Detect which cell encompasses the target text, then output its (X, Y) center coordinate. 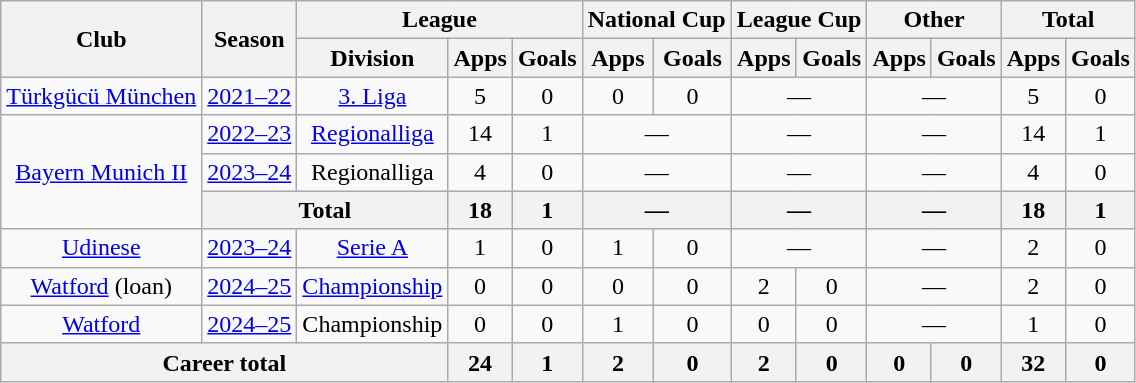
Serie A (372, 248)
Division (372, 58)
Bayern Munich II (102, 172)
2021–22 (250, 96)
Other (934, 20)
Udinese (102, 248)
League Cup (799, 20)
National Cup (656, 20)
Watford (loan) (102, 286)
32 (1033, 362)
Türkgücü München (102, 96)
League (440, 20)
24 (480, 362)
Career total (224, 362)
Club (102, 39)
3. Liga (372, 96)
2022–23 (250, 134)
Season (250, 39)
Watford (102, 324)
